From the cell containing the given text, extract its center point as [x, y] coordinate. 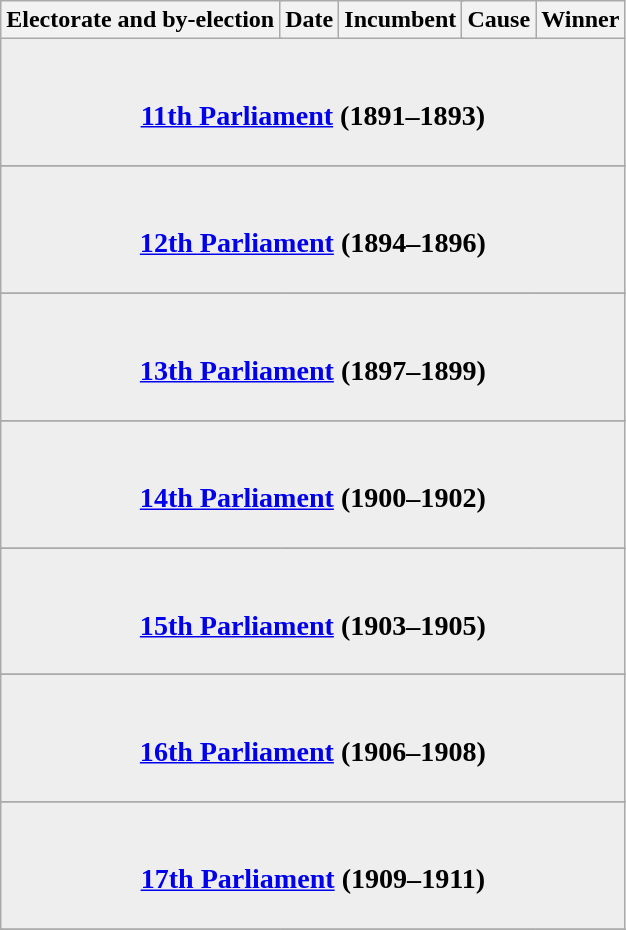
14th Parliament (1900–1902) [313, 484]
Electorate and by-election [140, 20]
13th Parliament (1897–1899) [313, 356]
17th Parliament (1909–1911) [313, 866]
15th Parliament (1903–1905) [313, 612]
Winner [580, 20]
11th Parliament (1891–1893) [313, 102]
Cause [499, 20]
Incumbent [400, 20]
12th Parliament (1894–1896) [313, 230]
16th Parliament (1906–1908) [313, 738]
Date [310, 20]
